Return the [x, y] coordinate for the center point of the cell that contains the specified text.  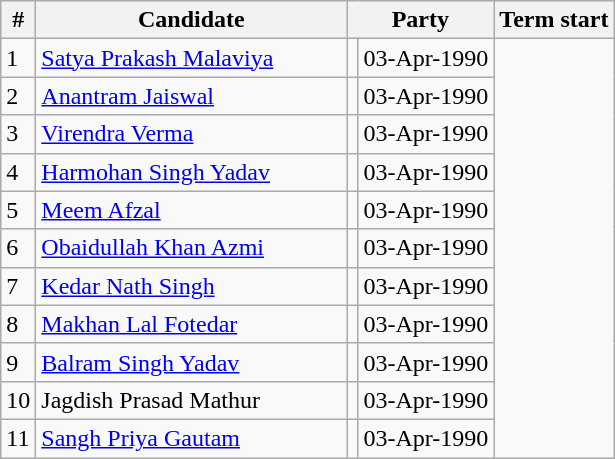
8 [18, 324]
1 [18, 58]
Candidate [192, 20]
3 [18, 134]
Term start [554, 20]
7 [18, 286]
Meem Afzal [192, 210]
4 [18, 172]
10 [18, 400]
5 [18, 210]
Sangh Priya Gautam [192, 438]
Anantram Jaiswal [192, 96]
Balram Singh Yadav [192, 362]
Jagdish Prasad Mathur [192, 400]
11 [18, 438]
Party [420, 20]
Harmohan Singh Yadav [192, 172]
# [18, 20]
Obaidullah Khan Azmi [192, 248]
2 [18, 96]
Virendra Verma [192, 134]
Satya Prakash Malaviya [192, 58]
6 [18, 248]
Makhan Lal Fotedar [192, 324]
Kedar Nath Singh [192, 286]
9 [18, 362]
